Identify which cell holds the provided text, then report its (x, y) central coordinate. 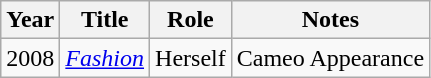
Herself (191, 58)
Role (191, 20)
Year (30, 20)
Title (105, 20)
Fashion (105, 58)
Cameo Appearance (330, 58)
2008 (30, 58)
Notes (330, 20)
